Extract the [x, y] coordinate from the center of the cell holding the provided text.  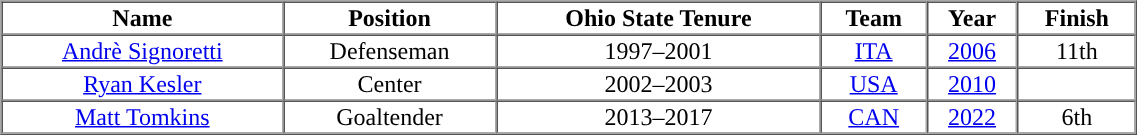
Position [390, 18]
11th [1077, 50]
Team [874, 18]
Name [143, 18]
USA [874, 84]
Defenseman [390, 50]
2002–2003 [658, 84]
Year [972, 18]
CAN [874, 116]
Ryan Kesler [143, 84]
Ohio State Tenure [658, 18]
2022 [972, 116]
2010 [972, 84]
Finish [1077, 18]
2006 [972, 50]
Matt Tomkins [143, 116]
ITA [874, 50]
Goaltender [390, 116]
Center [390, 84]
2013–2017 [658, 116]
Andrè Signoretti [143, 50]
1997–2001 [658, 50]
6th [1077, 116]
